From the cell containing the given text, extract its center point as (X, Y) coordinate. 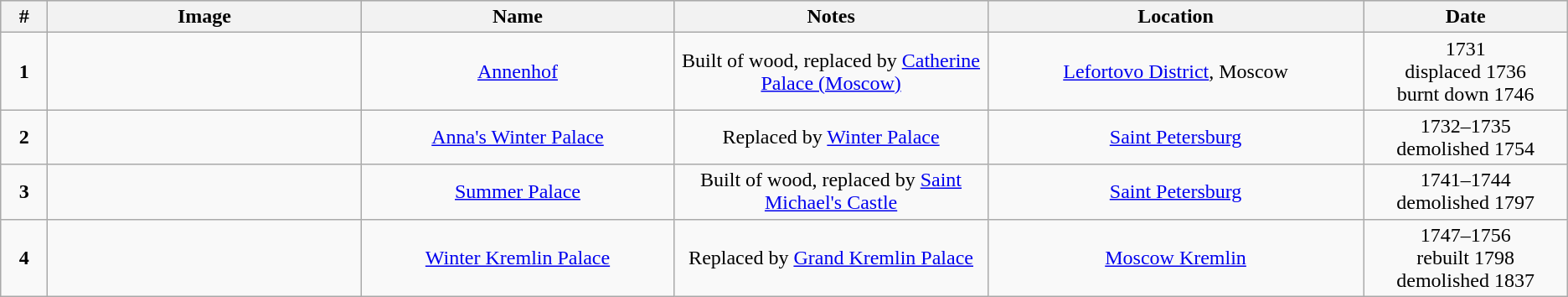
Lefortovo District, Moscow (1176, 71)
Location (1176, 17)
1747–1756rebuilt 1798demolished 1837 (1466, 258)
Anna's Winter Palace (518, 138)
Winter Kremlin Palace (518, 258)
Summer Palace (518, 191)
1 (24, 71)
Built of wood, replaced by Saint Michael's Castle (831, 191)
Image (204, 17)
4 (24, 258)
3 (24, 191)
1732–1735demolished 1754 (1466, 138)
Replaced by Grand Kremlin Palace (831, 258)
Moscow Kremlin (1176, 258)
Replaced by Winter Palace (831, 138)
Annenhof (518, 71)
1731displaced 1736burnt down 1746 (1466, 71)
Notes (831, 17)
Date (1466, 17)
Name (518, 17)
Built of wood, replaced by Catherine Palace (Moscow) (831, 71)
1741–1744demolished 1797 (1466, 191)
2 (24, 138)
# (24, 17)
